Return [X, Y] of the center of cell containing provided text 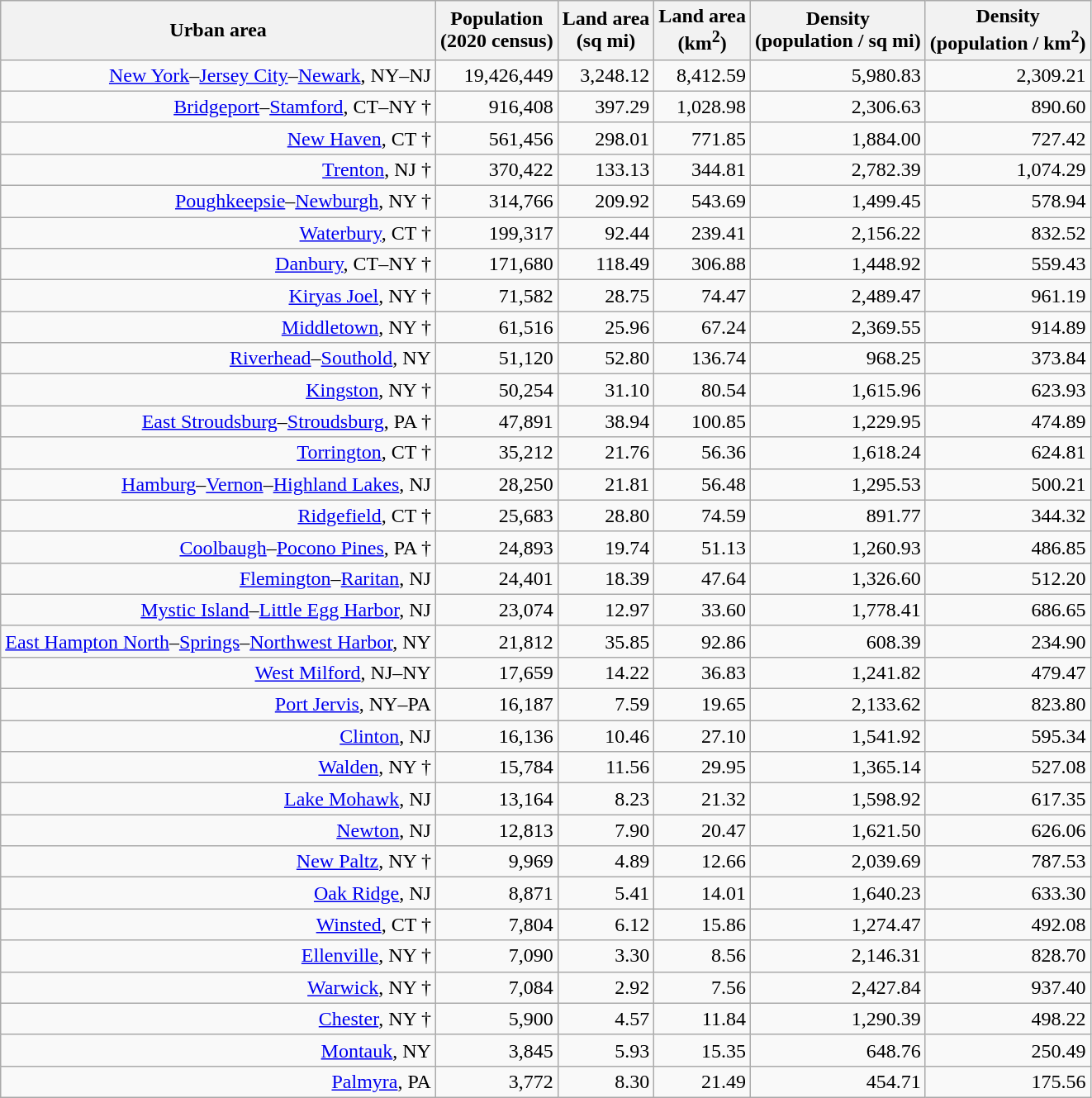
2,039.69 [838, 862]
Density(population / sq mi) [838, 31]
727.42 [1008, 138]
Hamburg–Vernon–Highland Lakes, NJ [218, 484]
50,254 [496, 390]
1,618.24 [838, 453]
1,229.95 [838, 421]
1,598.92 [838, 799]
1,365.14 [838, 768]
2,427.84 [838, 987]
527.08 [1008, 768]
31.10 [606, 390]
823.80 [1008, 705]
5,980.83 [838, 75]
23,074 [496, 610]
Trenton, NJ † [218, 169]
74.47 [702, 296]
209.92 [606, 202]
2,369.55 [838, 327]
171,680 [496, 264]
New York–Jersey City–Newark, NY–NJ [218, 75]
8.30 [606, 1081]
370,422 [496, 169]
890.60 [1008, 107]
595.34 [1008, 736]
47,891 [496, 421]
7,084 [496, 987]
18.39 [606, 578]
29.95 [702, 768]
28,250 [496, 484]
626.06 [1008, 830]
Oak Ridge, NJ [218, 893]
474.89 [1008, 421]
1,448.92 [838, 264]
Ellenville, NY † [218, 956]
Bridgeport–Stamford, CT–NY † [218, 107]
914.89 [1008, 327]
623.93 [1008, 390]
East Hampton North–Springs–Northwest Harbor, NY [218, 641]
306.88 [702, 264]
1,241.82 [838, 673]
633.30 [1008, 893]
92.86 [702, 641]
486.85 [1008, 547]
624.81 [1008, 453]
25,683 [496, 516]
28.80 [606, 516]
298.01 [606, 138]
498.22 [1008, 1019]
5.93 [606, 1050]
Warwick, NY † [218, 987]
21.49 [702, 1081]
Density(population / km2) [1008, 31]
4.89 [606, 862]
Chester, NY † [218, 1019]
New Paltz, NY † [218, 862]
2,133.62 [838, 705]
3,845 [496, 1050]
1,028.98 [702, 107]
80.54 [702, 390]
828.70 [1008, 956]
74.59 [702, 516]
Lake Mohawk, NJ [218, 799]
10.46 [606, 736]
916,408 [496, 107]
West Milford, NJ–NY [218, 673]
7.90 [606, 830]
2,306.63 [838, 107]
8.23 [606, 799]
9,969 [496, 862]
19.65 [702, 705]
24,401 [496, 578]
38.94 [606, 421]
Middletown, NY † [218, 327]
15.86 [702, 925]
1,778.41 [838, 610]
2,489.47 [838, 296]
Kingston, NY † [218, 390]
199,317 [496, 233]
608.39 [838, 641]
1,260.93 [838, 547]
56.36 [702, 453]
3,248.12 [606, 75]
100.85 [702, 421]
344.32 [1008, 516]
559.43 [1008, 264]
Urban area [218, 31]
Palmyra, PA [218, 1081]
52.80 [606, 359]
373.84 [1008, 359]
Winsted, CT † [218, 925]
35,212 [496, 453]
Coolbaugh–Pocono Pines, PA † [218, 547]
92.44 [606, 233]
14.22 [606, 673]
Danbury, CT–NY † [218, 264]
7,804 [496, 925]
1,541.92 [838, 736]
Waterbury, CT † [218, 233]
Land area(km2) [702, 31]
8,412.59 [702, 75]
961.19 [1008, 296]
14.01 [702, 893]
51,120 [496, 359]
7.59 [606, 705]
13,164 [496, 799]
11.56 [606, 768]
67.24 [702, 327]
Poughkeepsie–Newburgh, NY † [218, 202]
Montauk, NY [218, 1050]
35.85 [606, 641]
2,309.21 [1008, 75]
787.53 [1008, 862]
Land area(sq mi) [606, 31]
Newton, NJ [218, 830]
12.66 [702, 862]
648.76 [838, 1050]
937.40 [1008, 987]
1,615.96 [838, 390]
71,582 [496, 296]
397.29 [606, 107]
968.25 [838, 359]
118.49 [606, 264]
24,893 [496, 547]
Walden, NY † [218, 768]
12,813 [496, 830]
1,295.53 [838, 484]
21,812 [496, 641]
Torrington, CT † [218, 453]
Riverhead–Southold, NY [218, 359]
771.85 [702, 138]
1,884.00 [838, 138]
234.90 [1008, 641]
21.76 [606, 453]
16,187 [496, 705]
1,499.45 [838, 202]
492.08 [1008, 925]
7.56 [702, 987]
617.35 [1008, 799]
Port Jervis, NY–PA [218, 705]
8.56 [702, 956]
454.71 [838, 1081]
479.47 [1008, 673]
56.48 [702, 484]
21.81 [606, 484]
28.75 [606, 296]
561,456 [496, 138]
2,156.22 [838, 233]
314,766 [496, 202]
Ridgefield, CT † [218, 516]
136.74 [702, 359]
2.92 [606, 987]
1,640.23 [838, 893]
21.32 [702, 799]
33.60 [702, 610]
Flemington–Raritan, NJ [218, 578]
15,784 [496, 768]
1,274.47 [838, 925]
578.94 [1008, 202]
36.83 [702, 673]
3.30 [606, 956]
12.97 [606, 610]
5.41 [606, 893]
7,090 [496, 956]
Mystic Island–Little Egg Harbor, NJ [218, 610]
832.52 [1008, 233]
500.21 [1008, 484]
686.65 [1008, 610]
15.35 [702, 1050]
6.12 [606, 925]
1,290.39 [838, 1019]
61,516 [496, 327]
19,426,449 [496, 75]
Kiryas Joel, NY † [218, 296]
239.41 [702, 233]
543.69 [702, 202]
5,900 [496, 1019]
11.84 [702, 1019]
East Stroudsburg–Stroudsburg, PA † [218, 421]
2,782.39 [838, 169]
19.74 [606, 547]
20.47 [702, 830]
16,136 [496, 736]
47.64 [702, 578]
1,326.60 [838, 578]
891.77 [838, 516]
2,146.31 [838, 956]
133.13 [606, 169]
27.10 [702, 736]
New Haven, CT † [218, 138]
25.96 [606, 327]
8,871 [496, 893]
4.57 [606, 1019]
Population(2020 census) [496, 31]
1,621.50 [838, 830]
175.56 [1008, 1081]
Clinton, NJ [218, 736]
512.20 [1008, 578]
51.13 [702, 547]
344.81 [702, 169]
17,659 [496, 673]
250.49 [1008, 1050]
1,074.29 [1008, 169]
3,772 [496, 1081]
